From the cell containing the given text, extract its center point as [x, y] coordinate. 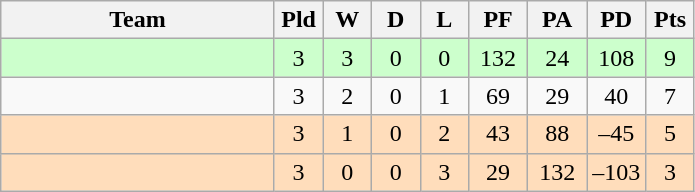
9 [670, 58]
L [444, 20]
40 [616, 96]
–103 [616, 172]
Team [138, 20]
5 [670, 134]
PD [616, 20]
7 [670, 96]
88 [558, 134]
Pts [670, 20]
Pld [298, 20]
43 [498, 134]
W [348, 20]
–45 [616, 134]
69 [498, 96]
PA [558, 20]
24 [558, 58]
108 [616, 58]
PF [498, 20]
D [396, 20]
